Return the [X, Y] coordinate for the center point of the cell that contains the specified text.  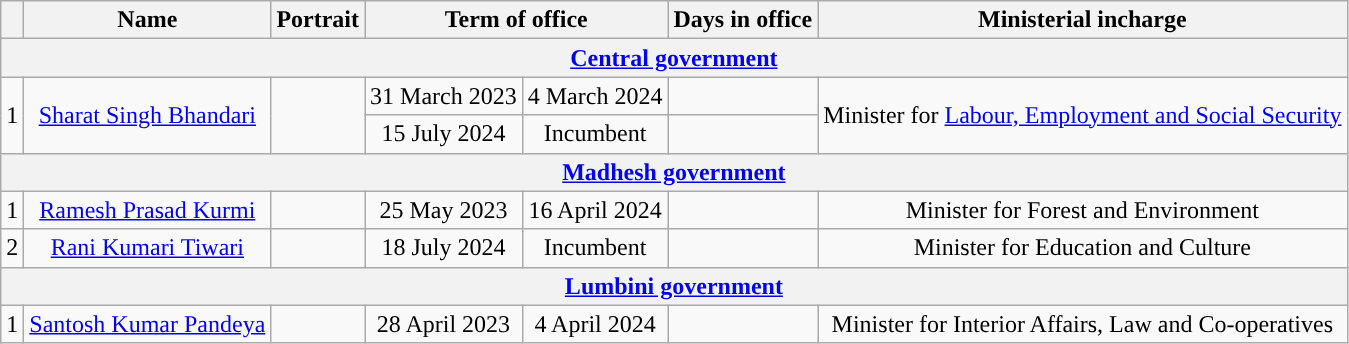
Minister for Education and Culture [1082, 248]
Rani Kumari Tiwari [148, 248]
31 March 2023 [444, 96]
Central government [674, 58]
25 May 2023 [444, 210]
15 July 2024 [444, 134]
18 July 2024 [444, 248]
Lumbini government [674, 286]
Santosh Kumar Pandeya [148, 324]
4 March 2024 [595, 96]
Ramesh Prasad Kurmi [148, 210]
Sharat Singh Bhandari [148, 115]
Ministerial incharge [1082, 20]
Name [148, 20]
4 April 2024 [595, 324]
Days in office [743, 20]
Portrait [318, 20]
Minister for Interior Affairs, Law and Co-operatives [1082, 324]
28 April 2023 [444, 324]
Madhesh government [674, 172]
Minister for Forest and Environment [1082, 210]
Term of office [516, 20]
16 April 2024 [595, 210]
2 [12, 248]
Minister for Labour, Employment and Social Security [1082, 115]
